Search for the cell housing the specified text and yield its (X, Y) center coordinate. 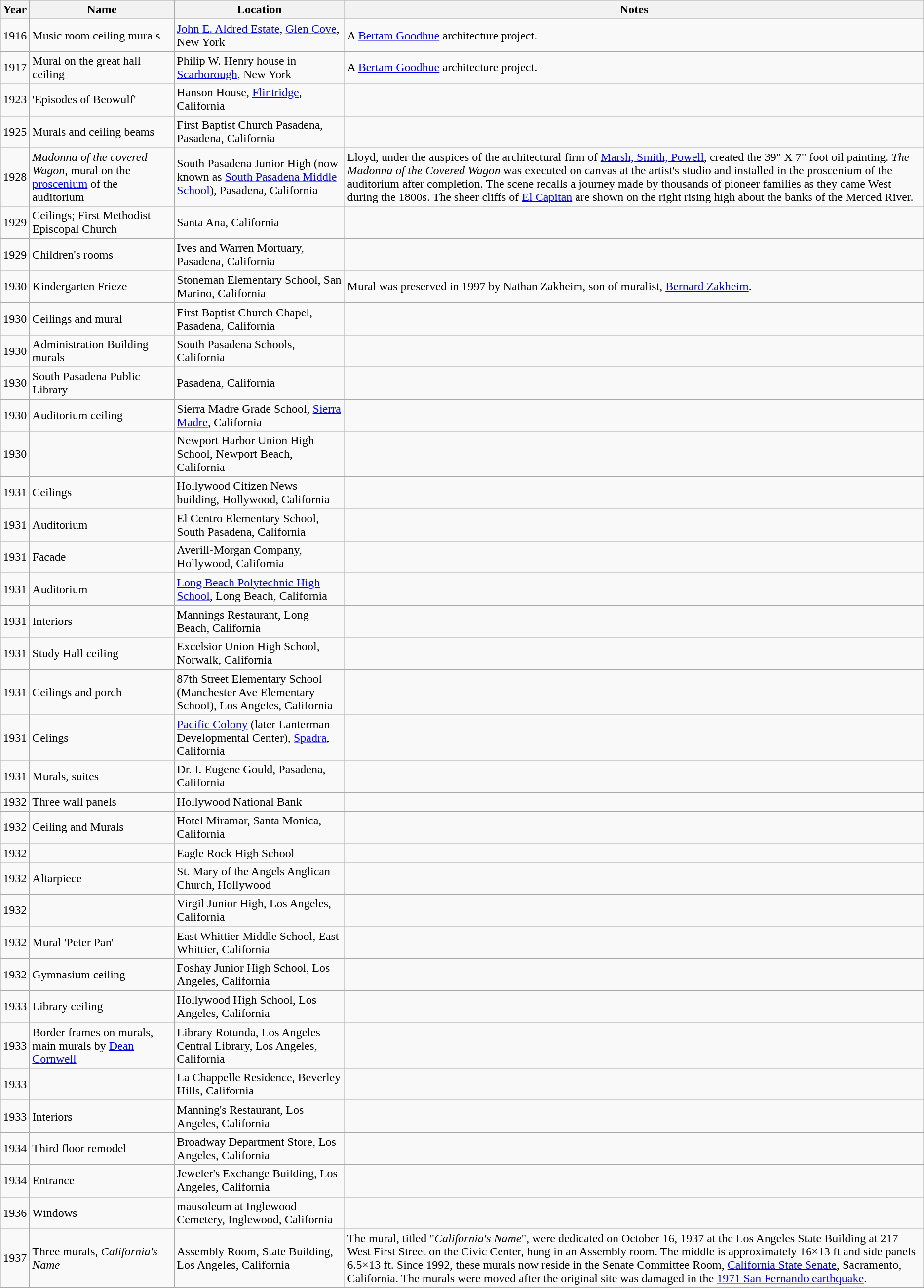
Santa Ana, California (260, 222)
1936 (15, 1212)
Name (102, 10)
Virgil Junior High, Los Angeles, California (260, 910)
Averill-Morgan Company, Hollywood, California (260, 557)
87th Street Elementary School (Manchester Ave Elementary School), Los Angeles, California (260, 692)
El Centro Elementary School, South Pasadena, California (260, 525)
Excelsior Union High School, Norwalk, California (260, 654)
Year (15, 10)
Hanson House, Flintridge, California (260, 100)
1925 (15, 131)
Ceiling and Murals (102, 827)
Music room ceiling murals (102, 36)
Kindergarten Frieze (102, 286)
Celings (102, 738)
First Baptist Church Pasadena, Pasadena, California (260, 131)
Newport Harbor Union High School, Newport Beach, California (260, 454)
Sierra Madre Grade School, Sierra Madre, California (260, 415)
Broadway Department Store, Los Angeles, California (260, 1148)
Ceilings and porch (102, 692)
East Whittier Middle School, East Whittier, California (260, 942)
Altarpiece (102, 878)
Madonna of the covered Wagon, mural on the proscenium of the auditorium (102, 177)
Philip W. Henry house in Scarborough, New York (260, 67)
Dr. I. Eugene Gould, Pasadena, California (260, 776)
Entrance (102, 1181)
Assembly Room, State Building, Los Angeles, California (260, 1258)
South Pasadena Schools, California (260, 351)
1937 (15, 1258)
St. Mary of the Angels Anglican Church, Hollywood (260, 878)
Hotel Miramar, Santa Monica, California (260, 827)
Pasadena, California (260, 383)
Mural on the great hall ceiling (102, 67)
Administration Building murals (102, 351)
Library ceiling (102, 1007)
Manning's Restaurant, Los Angeles, California (260, 1117)
Jeweler's Exchange Building, Los Angeles, California (260, 1181)
Stoneman Elementary School, San Marino, California (260, 286)
Ceilings and mural (102, 319)
Hollywood High School, Los Angeles, California (260, 1007)
First Baptist Church Chapel, Pasadena, California (260, 319)
Windows (102, 1212)
Location (260, 10)
Hollywood National Bank (260, 802)
Children's rooms (102, 255)
mausoleum at Inglewood Cemetery, Inglewood, California (260, 1212)
Auditorium ceiling (102, 415)
Facade (102, 557)
Eagle Rock High School (260, 853)
Third floor remodel (102, 1148)
Pacific Colony (later Lanterman Developmental Center), Spadra, California (260, 738)
Three murals, California's Name (102, 1258)
South Pasadena Junior High (now known as South Pasadena Middle School), Pasadena, California (260, 177)
Murals and ceiling beams (102, 131)
1923 (15, 100)
Study Hall ceiling (102, 654)
South Pasadena Public Library (102, 383)
'Episodes of Beowulf' (102, 100)
1916 (15, 36)
Ceilings (102, 493)
Ceilings; First Methodist Episcopal Church (102, 222)
Notes (634, 10)
1917 (15, 67)
Gymnasium ceiling (102, 975)
Hollywood Citizen News building, Hollywood, California (260, 493)
John E. Aldred Estate, Glen Cove, New York (260, 36)
La Chappelle Residence, Beverley Hills, California (260, 1084)
Foshay Junior High School, Los Angeles, California (260, 975)
1928 (15, 177)
Mural was preserved in 1997 by Nathan Zakheim, son of muralist, Bernard Zakheim. (634, 286)
Ives and Warren Mortuary, Pasadena, California (260, 255)
Border frames on murals, main murals by Dean Cornwell (102, 1046)
Three wall panels (102, 802)
Long Beach Polytechnic High School, Long Beach, California (260, 589)
Mannings Restaurant, Long Beach, California (260, 621)
Mural 'Peter Pan' (102, 942)
Library Rotunda, Los Angeles Central Library, Los Angeles, California (260, 1046)
Murals, suites (102, 776)
